From the cell containing the given text, extract its center point as [X, Y] coordinate. 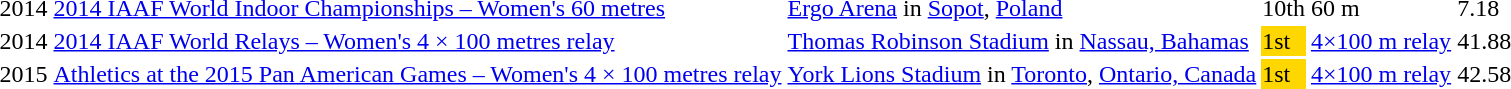
Athletics at the 2015 Pan American Games – Women's 4 × 100 metres relay [418, 74]
Thomas Robinson Stadium in Nassau, Bahamas [1022, 41]
2014 IAAF World Relays – Women's 4 × 100 metres relay [418, 41]
York Lions Stadium in Toronto, Ontario, Canada [1022, 74]
